Extract the [x, y] coordinate from the center of the cell holding the provided text.  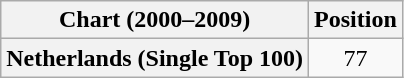
Chart (2000–2009) [155, 20]
77 [356, 58]
Position [356, 20]
Netherlands (Single Top 100) [155, 58]
